Return [X, Y] of the center of cell containing provided text 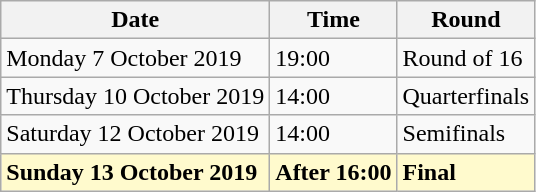
Thursday 10 October 2019 [136, 96]
Sunday 13 October 2019 [136, 172]
Round [466, 20]
Time [334, 20]
Monday 7 October 2019 [136, 58]
19:00 [334, 58]
Quarterfinals [466, 96]
Final [466, 172]
Semifinals [466, 134]
Date [136, 20]
Saturday 12 October 2019 [136, 134]
After 16:00 [334, 172]
Round of 16 [466, 58]
